Pinpoint the cell where the given text exists, returning its (x, y) midpoint coordinate. 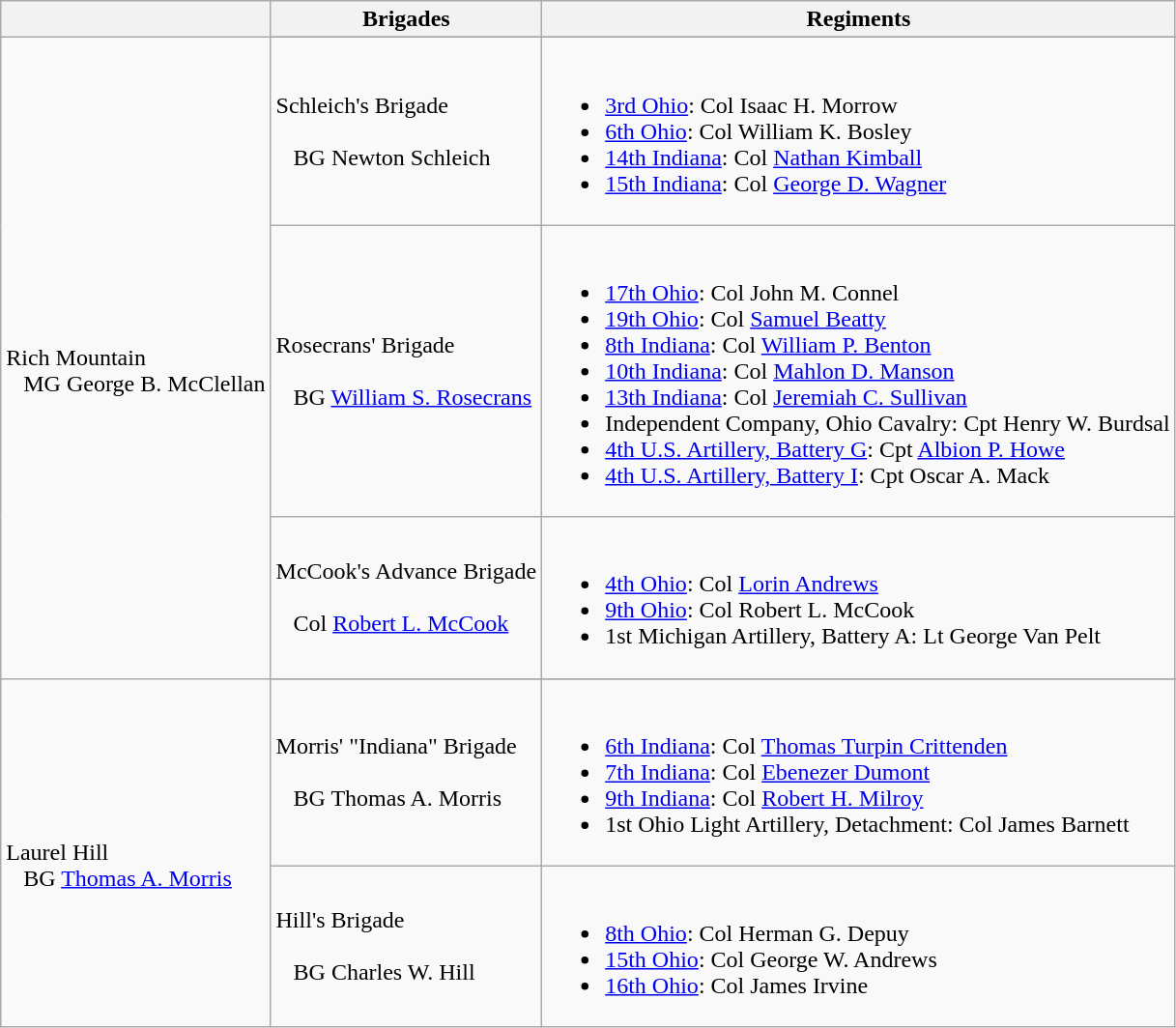
8th Ohio: Col Herman G. Depuy15th Ohio: Col George W. Andrews16th Ohio: Col James Irvine (858, 947)
Rosecrans' Brigade BG William S. Rosecrans (406, 371)
Rich Mountain MG George B. McClellan (135, 357)
Morris' "Indiana" Brigade BG Thomas A. Morris (406, 772)
Schleich's Brigade BG Newton Schleich (406, 131)
Regiments (858, 19)
McCook's Advance Brigade Col Robert L. McCook (406, 597)
Hill's Brigade BG Charles W. Hill (406, 947)
4th Ohio: Col Lorin Andrews9th Ohio: Col Robert L. McCook1st Michigan Artillery, Battery A: Lt George Van Pelt (858, 597)
Brigades (406, 19)
3rd Ohio: Col Isaac H. Morrow6th Ohio: Col William K. Bosley14th Indiana: Col Nathan Kimball15th Indiana: Col George D. Wagner (858, 131)
Laurel Hill BG Thomas A. Morris (135, 852)
